Determine the [x, y] coordinate at the center of the cell enclosing the given text.  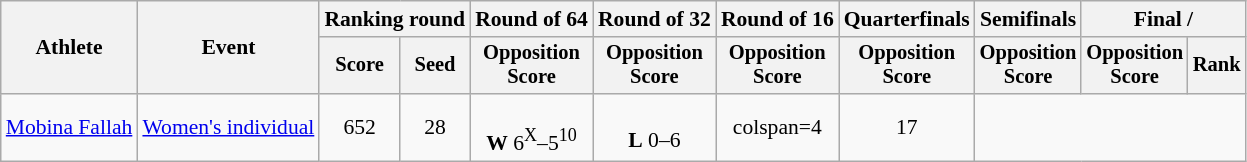
Round of 16 [778, 19]
Quarterfinals [907, 19]
28 [435, 128]
Semifinals [1028, 19]
Score [360, 66]
colspan=4 [778, 128]
Athlete [70, 48]
Round of 64 [532, 19]
Round of 32 [654, 19]
Mobina Fallah [70, 128]
W 6X–510 [532, 128]
Final / [1163, 19]
Event [228, 48]
Seed [435, 66]
L 0–6 [654, 128]
652 [360, 128]
Rank [1217, 66]
Women's individual [228, 128]
17 [907, 128]
Ranking round [394, 19]
